Identify which cell holds the provided text, then report its [x, y] central coordinate. 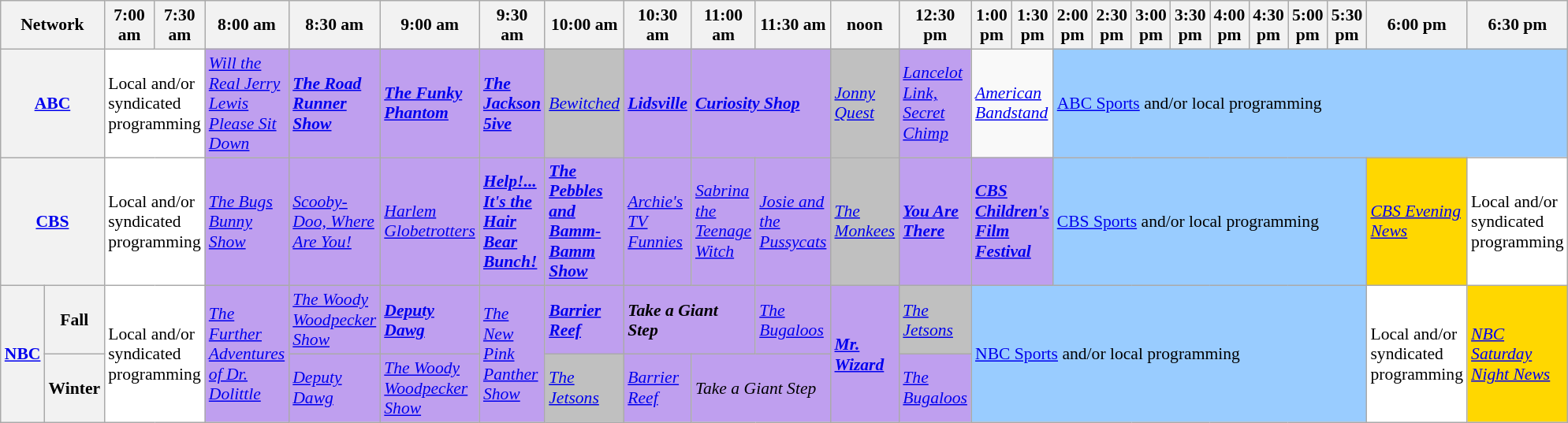
5:30 pm [1347, 25]
8:30 am [334, 25]
Sabrina the Teenage Witch [724, 222]
Curiosity Shop [762, 103]
The New Pink Panther Show [512, 354]
NBC Saturday Night News [1518, 354]
11:30 am [793, 25]
You Are There [935, 222]
Network [52, 25]
Lidsville [657, 103]
Winter [74, 389]
Help!... It's the Hair Bear Bunch! [512, 222]
9:30 am [512, 25]
CBS Sports and/or local programming [1210, 222]
3:00 pm [1151, 25]
9:00 am [430, 25]
12:30 pm [935, 25]
ABC Sports and/or local programming [1310, 103]
Fall [74, 320]
Bewitched [584, 103]
7:30 am [180, 25]
CBS Children's Film Festival [1012, 222]
Lancelot Link, Secret Chimp [935, 103]
American Bandstand [1012, 103]
CBS Evening News [1417, 222]
The Road Runner Show [334, 103]
ABC [52, 103]
Mr. Wizard [864, 354]
Jonny Quest [864, 103]
Josie and the Pussycats [793, 222]
The Pebbles and Bamm-Bamm Show [584, 222]
The Jackson 5ive [512, 103]
4:30 pm [1268, 25]
The Funky Phantom [430, 103]
7:00 am [129, 25]
5:00 pm [1308, 25]
1:00 pm [992, 25]
The Bugs Bunny Show [247, 222]
6:30 pm [1518, 25]
2:00 pm [1073, 25]
2:30 pm [1112, 25]
The Monkees [864, 222]
1:30 pm [1033, 25]
CBS [52, 222]
noon [864, 25]
11:00 am [724, 25]
4:00 pm [1230, 25]
Harlem Globetrotters [430, 222]
6:00 pm [1417, 25]
8:00 am [247, 25]
10:00 am [584, 25]
Archie's TV Funnies [657, 222]
Will the Real Jerry Lewis Please Sit Down [247, 103]
Scooby-Doo, Where Are You! [334, 222]
NBC Sports and/or local programming [1168, 354]
NBC [23, 354]
3:30 pm [1190, 25]
The Further Adventures of Dr. Dolittle [247, 354]
10:30 am [657, 25]
